Search for the cell housing the specified text and yield its [X, Y] center coordinate. 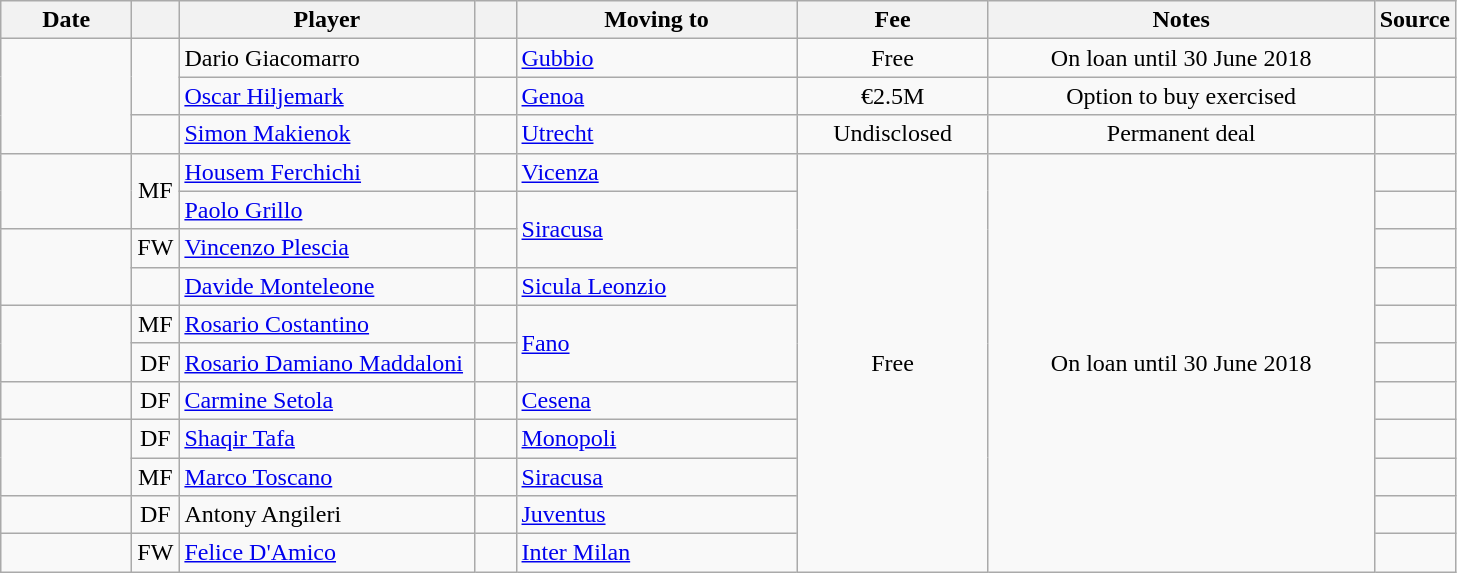
Davide Monteleone [327, 286]
Fano [656, 343]
Paolo Grillo [327, 210]
Shaqir Tafa [327, 438]
Carmine Setola [327, 400]
Undisclosed [892, 134]
Monopoli [656, 438]
Housem Ferchichi [327, 172]
€2.5M [892, 96]
Date [66, 20]
Utrecht [656, 134]
Permanent deal [1181, 134]
Gubbio [656, 58]
Source [1414, 20]
Option to buy exercised [1181, 96]
Rosario Damiano Maddaloni [327, 362]
Genoa [656, 96]
Moving to [656, 20]
Antony Angileri [327, 515]
Dario Giacomarro [327, 58]
Notes [1181, 20]
Felice D'Amico [327, 553]
Oscar Hiljemark [327, 96]
Fee [892, 20]
Vincenzo Plescia [327, 248]
Cesena [656, 400]
Juventus [656, 515]
Vicenza [656, 172]
Player [327, 20]
Rosario Costantino [327, 324]
Marco Toscano [327, 477]
Inter Milan [656, 553]
Sicula Leonzio [656, 286]
Simon Makienok [327, 134]
